For the text-containing cell, return its midpoint in [x, y] coordinate format. 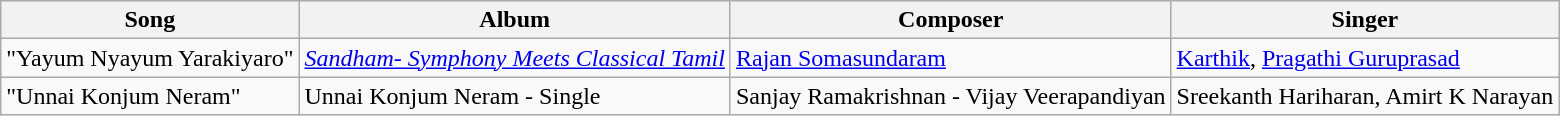
Composer [950, 20]
Sreekanth Hariharan, Amirt K Narayan [1365, 96]
Sandham- Symphony Meets Classical Tamil [514, 58]
"Unnai Konjum Neram" [150, 96]
Song [150, 20]
Unnai Konjum Neram - Single [514, 96]
Sanjay Ramakrishnan - Vijay Veerapandiyan [950, 96]
Karthik, Pragathi Guruprasad [1365, 58]
Singer [1365, 20]
Album [514, 20]
"Yayum Nyayum Yarakiyaro" [150, 58]
Rajan Somasundaram [950, 58]
